Determine the (X, Y) coordinate at the center of the cell enclosing the given text.  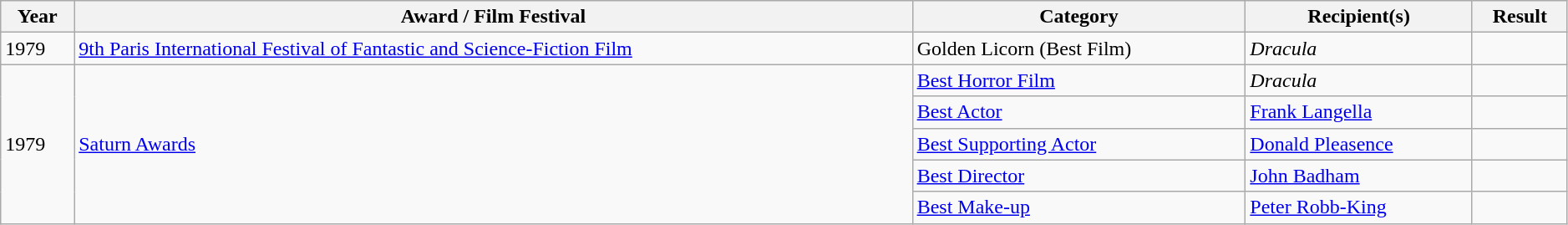
Recipient(s) (1359, 17)
Frank Langella (1359, 112)
Category (1079, 17)
Best Horror Film (1079, 80)
Golden Licorn (Best Film) (1079, 49)
Best Director (1079, 176)
Result (1520, 17)
Best Supporting Actor (1079, 144)
Peter Robb-King (1359, 207)
Best Actor (1079, 112)
Saturn Awards (493, 144)
9th Paris International Festival of Fantastic and Science-Fiction Film (493, 49)
Donald Pleasence (1359, 144)
Year (38, 17)
Best Make-up (1079, 207)
John Badham (1359, 176)
Award / Film Festival (493, 17)
